Identify which cell holds the provided text, then report its [x, y] central coordinate. 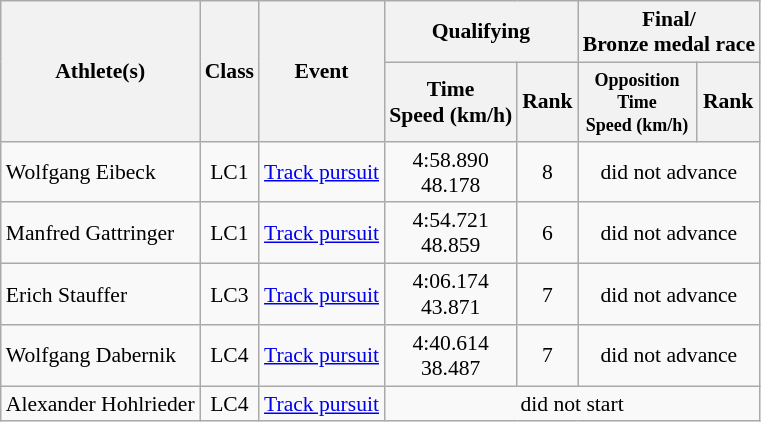
did not start [572, 404]
Manfred Gattringer [100, 234]
LC3 [230, 294]
Alexander Hohlrieder [100, 404]
Event [322, 72]
6 [548, 234]
Wolfgang Eibeck [100, 172]
4:06.17443.871 [450, 294]
4:40.61438.487 [450, 356]
4:58.89048.178 [450, 172]
4:54.72148.859 [450, 234]
Final/Bronze medal race [669, 32]
OppositionTimeSpeed (km/h) [638, 102]
8 [548, 172]
Class [230, 72]
Qualifying [481, 32]
Erich Stauffer [100, 294]
Athlete(s) [100, 72]
Wolfgang Dabernik [100, 356]
TimeSpeed (km/h) [450, 102]
